Capture the cell that displays the provided text and extract its (X, Y) central coordinate. 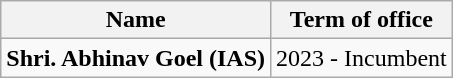
Term of office (362, 20)
Name (136, 20)
Shri. Abhinav Goel (IAS) (136, 58)
2023 - Incumbent (362, 58)
